Capture the cell that displays the provided text and extract its (X, Y) central coordinate. 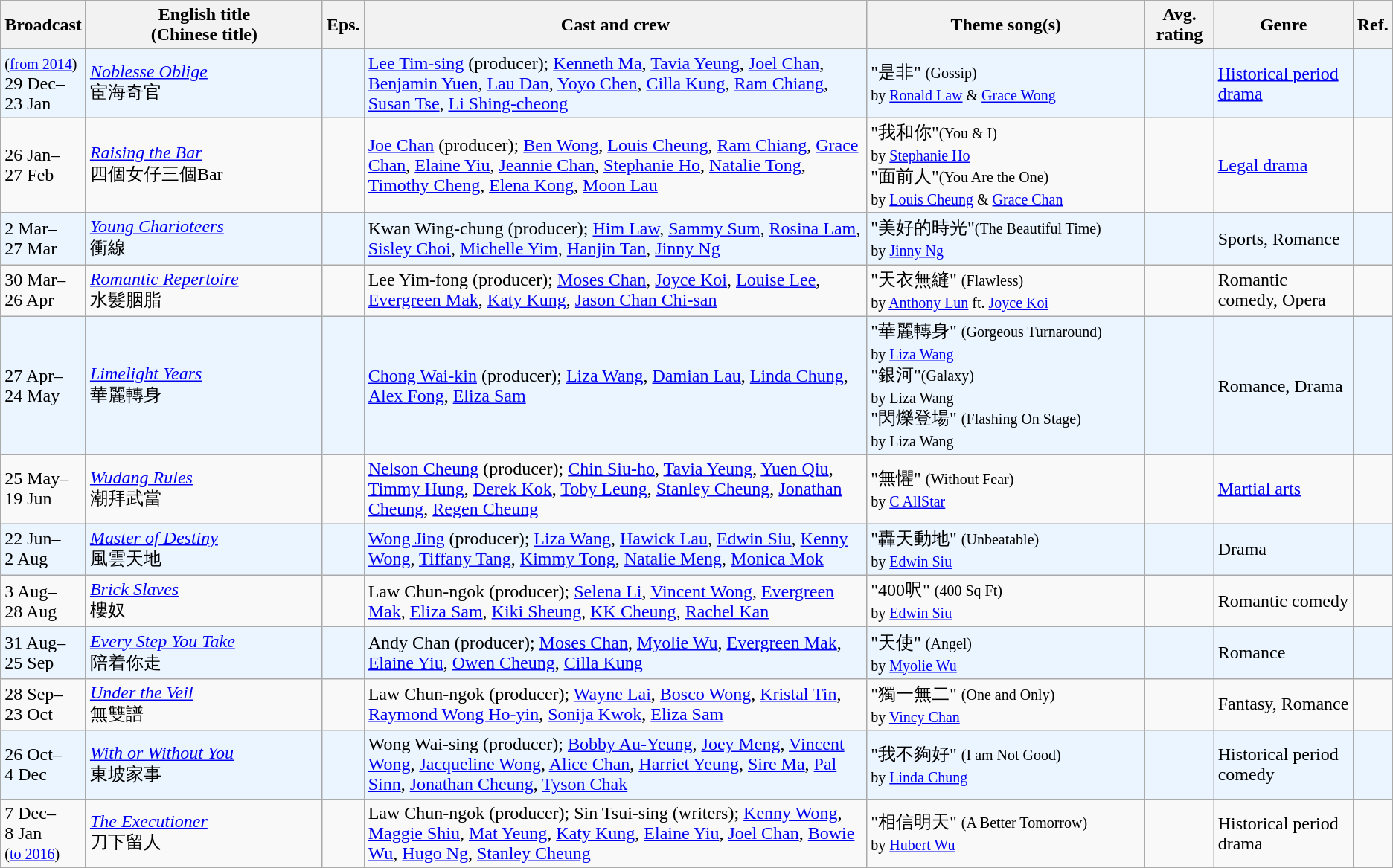
Eps. (343, 25)
Sports, Romance (1283, 239)
Theme song(s) (1006, 25)
Broadcast (43, 25)
Andy Chan (producer); Moses Chan, Myolie Wu, Evergreen Mak, Elaine Yiu, Owen Cheung, Cilla Kung (615, 653)
The Executioner刀下留人 (204, 833)
Romance (1283, 653)
7 Dec–8 Jan(to 2016) (43, 833)
"天衣無縫" (Flawless) by Anthony Lun ft. Joyce Koi (1006, 291)
Master of Destiny風雲天地 (204, 550)
Brick Slaves樓奴 (204, 601)
"相信明天" (A Better Tomorrow)by Hubert Wu (1006, 833)
"我和你"(You & I)by Stephanie Ho"面前人"(You Are the One)by Louis Cheung & Grace Chan (1006, 165)
22 Jun–2 Aug (43, 550)
"美好的時光"(The Beautiful Time) by Jinny Ng (1006, 239)
Under the Veil無雙譜 (204, 704)
27 Apr–24 May (43, 385)
Raising the Bar 四個女仔三個Bar (204, 165)
(from 2014)29 Dec–23 Jan (43, 83)
"獨一無二" (One and Only)by Vincy Chan (1006, 704)
3 Aug–28 Aug (43, 601)
Historical period comedy (1283, 765)
"我不夠好" (I am Not Good)by Linda Chung (1006, 765)
Avg. rating (1179, 25)
2 Mar–27 Mar (43, 239)
Romantic comedy (1283, 601)
Romantic comedy, Opera (1283, 291)
"轟天動地" (Unbeatable)by Edwin Siu (1006, 550)
"天使" (Angel)by Myolie Wu (1006, 653)
Every Step You Take陪着你走 (204, 653)
Ref. (1372, 25)
Legal drama (1283, 165)
Lee Yim-fong (producer); Moses Chan, Joyce Koi, Louise Lee, Evergreen Mak, Katy Kung, Jason Chan Chi-san (615, 291)
Drama (1283, 550)
Chong Wai-kin (producer); Liza Wang, Damian Lau, Linda Chung, Alex Fong, Eliza Sam (615, 385)
26 Oct–4 Dec (43, 765)
Law Chun-ngok (producer); Selena Li, Vincent Wong, Evergreen Mak, Eliza Sam, Kiki Sheung, KK Cheung, Rachel Kan (615, 601)
"無懼" (Without Fear) by C AllStar (1006, 489)
Romance, Drama (1283, 385)
Limelight Years華麗轉身 (204, 385)
Young Charioteers衝線 (204, 239)
With or Without You東坡家事 (204, 765)
28 Sep–23 Oct (43, 704)
"華麗轉身" (Gorgeous Turnaround)by Liza Wang"銀河"(Galaxy)by Liza Wang"閃爍登場" (Flashing On Stage)by Liza Wang (1006, 385)
Martial arts (1283, 489)
Fantasy, Romance (1283, 704)
Romantic Repertoire水髮胭脂 (204, 291)
English title (Chinese title) (204, 25)
Cast and crew (615, 25)
Noblesse Oblige 宦海奇官 (204, 83)
25 May–19 Jun (43, 489)
"400呎" (400 Sq Ft)by Edwin Siu (1006, 601)
31 Aug–25 Sep (43, 653)
Genre (1283, 25)
Wudang Rules潮拜武當 (204, 489)
"是非" (Gossip)by Ronald Law & Grace Wong (1006, 83)
30 Mar–26 Apr (43, 291)
26 Jan–27 Feb (43, 165)
Law Chun-ngok (producer); Wayne Lai, Bosco Wong, Kristal Tin, Raymond Wong Ho-yin, Sonija Kwok, Eliza Sam (615, 704)
Nelson Cheung (producer); Chin Siu-ho, Tavia Yeung, Yuen Qiu, Timmy Hung, Derek Kok, Toby Leung, Stanley Cheung, Jonathan Cheung, Regen Cheung (615, 489)
Wong Jing (producer); Liza Wang, Hawick Lau, Edwin Siu, Kenny Wong, Tiffany Tang, Kimmy Tong, Natalie Meng, Monica Mok (615, 550)
Kwan Wing-chung (producer); Him Law, Sammy Sum, Rosina Lam, Sisley Choi, Michelle Yim, Hanjin Tan, Jinny Ng (615, 239)
Lee Tim-sing (producer); Kenneth Ma, Tavia Yeung, Joel Chan, Benjamin Yuen, Lau Dan, Yoyo Chen, Cilla Kung, Ram Chiang, Susan Tse, Li Shing-cheong (615, 83)
